From the cell containing the given text, extract its center point as (X, Y) coordinate. 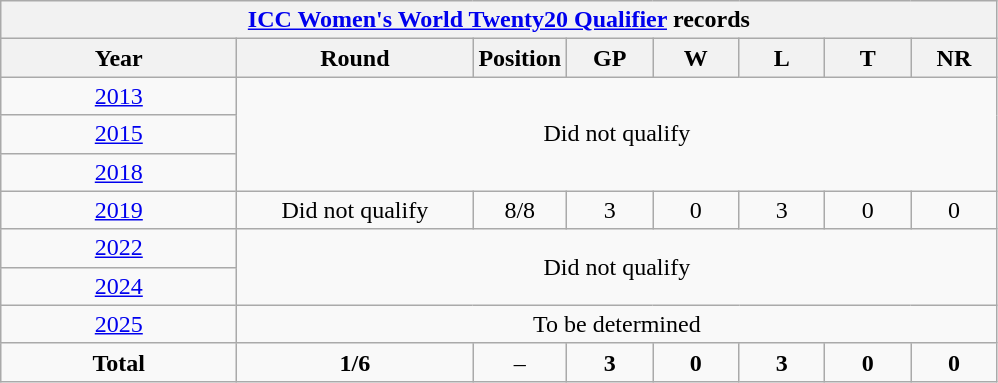
2015 (119, 134)
ICC Women's World Twenty20 Qualifier records (499, 20)
1/6 (355, 362)
8/8 (520, 210)
L (782, 58)
NR (954, 58)
Position (520, 58)
GP (610, 58)
2022 (119, 248)
Round (355, 58)
2019 (119, 210)
2018 (119, 172)
W (696, 58)
– (520, 362)
T (868, 58)
2024 (119, 286)
Total (119, 362)
Year (119, 58)
2025 (119, 324)
2013 (119, 96)
To be determined (617, 324)
